Determine the [x, y] coordinate at the center of the cell enclosing the given text.  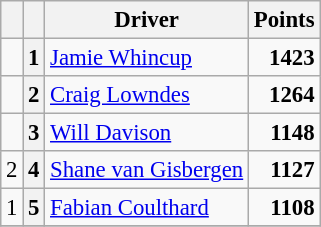
1148 [284, 133]
Driver [147, 20]
1127 [284, 170]
Shane van Gisbergen [147, 170]
Craig Lowndes [147, 95]
1423 [284, 58]
Points [284, 20]
5 [34, 208]
1264 [284, 95]
Jamie Whincup [147, 58]
3 [34, 133]
Will Davison [147, 133]
1108 [284, 208]
4 [34, 170]
Fabian Coulthard [147, 208]
